Search for the cell housing the specified text and yield its [x, y] center coordinate. 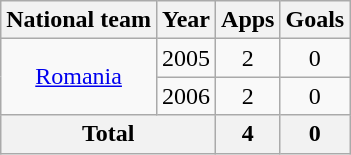
National team [79, 20]
Total [108, 134]
2006 [186, 96]
2005 [186, 58]
Apps [248, 20]
Year [186, 20]
4 [248, 134]
Romania [79, 77]
Goals [315, 20]
